Provide the (X, Y) coordinate of the cell's center where the given text is located.  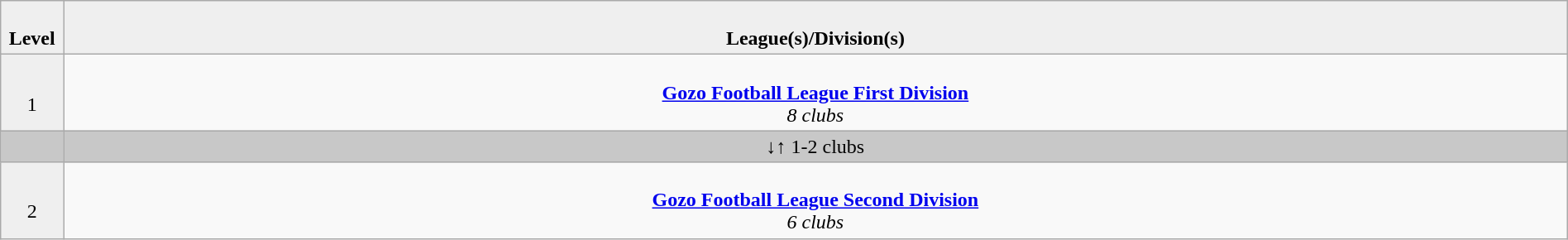
Gozo Football League First Division 8 clubs (815, 93)
1 (32, 93)
↓↑ 1-2 clubs (815, 146)
League(s)/Division(s) (815, 28)
2 (32, 200)
Level (32, 28)
Gozo Football League Second Division 6 clubs (815, 200)
